Detect which cell encompasses the target text, then output its [X, Y] center coordinate. 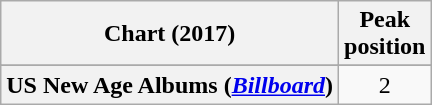
Peak position [385, 34]
US New Age Albums (Billboard) [170, 85]
Chart (2017) [170, 34]
2 [385, 85]
